Output the (x, y) coordinate of the center of the cell containing the given text.  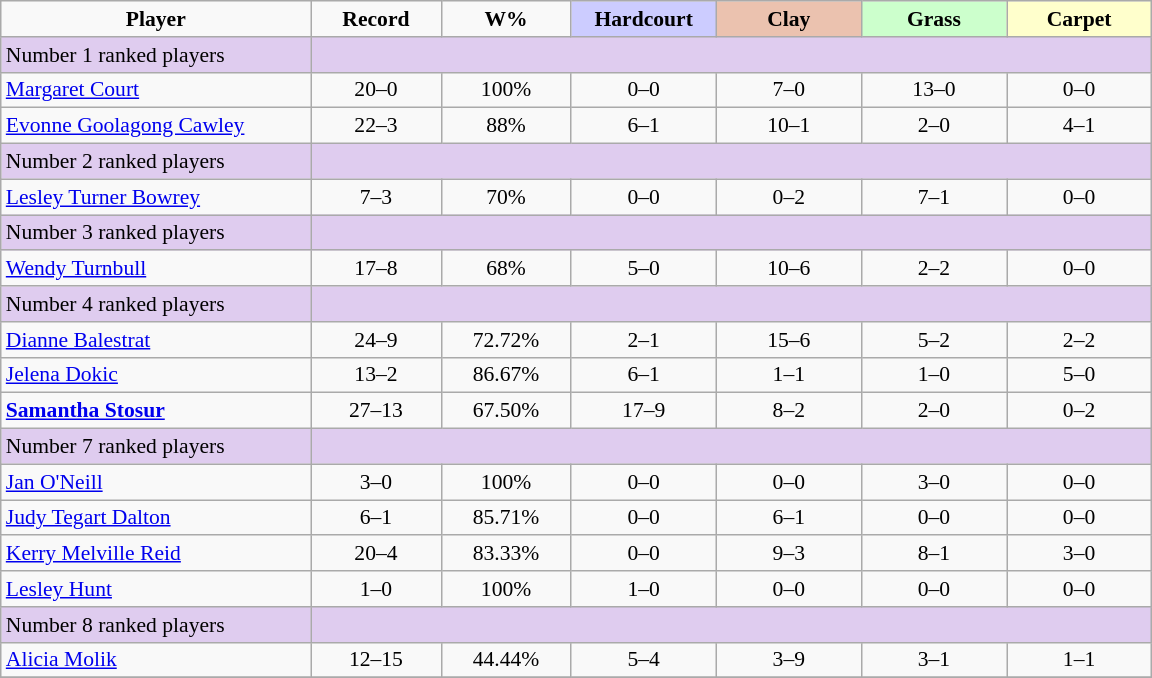
8–2 (788, 411)
Evonne Goolagong Cawley (156, 126)
5–2 (934, 340)
86.67% (506, 375)
7–1 (934, 197)
20–0 (376, 90)
67.50% (506, 411)
22–3 (376, 126)
Margaret Court (156, 90)
24–9 (376, 340)
Clay (788, 19)
Player (156, 19)
Dianne Balestrat (156, 340)
Carpet (1078, 19)
Judy Tegart Dalton (156, 518)
13–0 (934, 90)
17–9 (644, 411)
88% (506, 126)
2–1 (644, 340)
3–1 (934, 660)
Jelena Dokic (156, 375)
Samantha Stosur (156, 411)
8–1 (934, 554)
7–3 (376, 197)
Number 3 ranked players (156, 233)
7–0 (788, 90)
Number 4 ranked players (156, 304)
Alicia Molik (156, 660)
12–15 (376, 660)
10–1 (788, 126)
Number 2 ranked players (156, 162)
15–6 (788, 340)
Grass (934, 19)
Number 8 ranked players (156, 625)
Lesley Turner Bowrey (156, 197)
W% (506, 19)
85.71% (506, 518)
5–4 (644, 660)
27–13 (376, 411)
44.44% (506, 660)
Kerry Melville Reid (156, 554)
83.33% (506, 554)
Lesley Hunt (156, 589)
70% (506, 197)
Wendy Turnbull (156, 269)
4–1 (1078, 126)
Hardcourt (644, 19)
3–9 (788, 660)
Jan O'Neill (156, 482)
Record (376, 19)
17–8 (376, 269)
9–3 (788, 554)
10–6 (788, 269)
20–4 (376, 554)
13–2 (376, 375)
Number 7 ranked players (156, 447)
68% (506, 269)
72.72% (506, 340)
Number 1 ranked players (156, 55)
